Locate the cell with the specified text and output its (x, y) center coordinate. 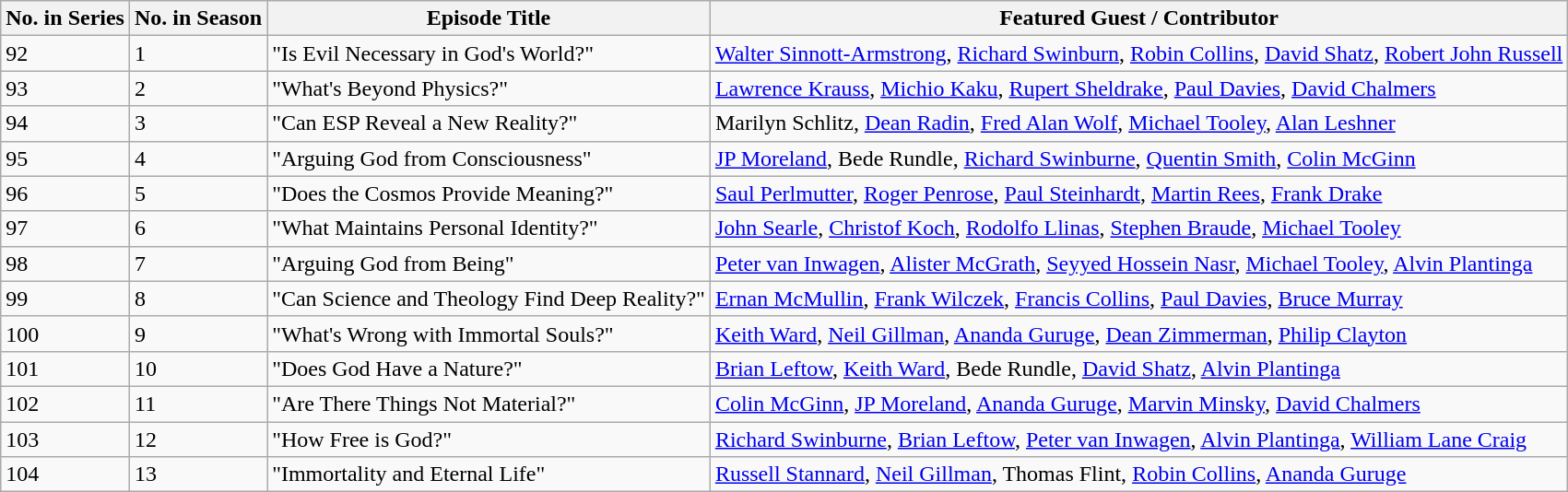
"Arguing God from Being" (489, 264)
"Can Science and Theology Find Deep Reality?" (489, 299)
95 (65, 158)
2 (197, 88)
JP Moreland, Bede Rundle, Richard Swinburne, Quentin Smith, Colin McGinn (1138, 158)
3 (197, 123)
12 (197, 439)
103 (65, 439)
Walter Sinnott-Armstrong, Richard Swinburn, Robin Collins, David Shatz, Robert John Russell (1138, 53)
13 (197, 474)
Lawrence Krauss, Michio Kaku, Rupert Sheldrake, Paul Davies, David Chalmers (1138, 88)
Episode Title (489, 18)
Peter van Inwagen, Alister McGrath, Seyyed Hossein Nasr, Michael Tooley, Alvin Plantinga (1138, 264)
93 (65, 88)
98 (65, 264)
101 (65, 369)
Brian Leftow, Keith Ward, Bede Rundle, David Shatz, Alvin Plantinga (1138, 369)
"What's Beyond Physics?" (489, 88)
Colin McGinn, JP Moreland, Ananda Guruge, Marvin Minsky, David Chalmers (1138, 404)
"Immortality and Eternal Life" (489, 474)
1 (197, 53)
No. in Series (65, 18)
No. in Season (197, 18)
Saul Perlmutter, Roger Penrose, Paul Steinhardt, Martin Rees, Frank Drake (1138, 193)
99 (65, 299)
11 (197, 404)
104 (65, 474)
7 (197, 264)
Featured Guest / Contributor (1138, 18)
"How Free is God?" (489, 439)
4 (197, 158)
9 (197, 334)
94 (65, 123)
8 (197, 299)
5 (197, 193)
Keith Ward, Neil Gillman, Ananda Guruge, Dean Zimmerman, Philip Clayton (1138, 334)
102 (65, 404)
"What Maintains Personal Identity?" (489, 228)
Russell Stannard, Neil Gillman, Thomas Flint, Robin Collins, Ananda Guruge (1138, 474)
100 (65, 334)
"Does the Cosmos Provide Meaning?" (489, 193)
John Searle, Christof Koch, Rodolfo Llinas, Stephen Braude, Michael Tooley (1138, 228)
92 (65, 53)
"Arguing God from Consciousness" (489, 158)
Marilyn Schlitz, Dean Radin, Fred Alan Wolf, Michael Tooley, Alan Leshner (1138, 123)
10 (197, 369)
Richard Swinburne, Brian Leftow, Peter van Inwagen, Alvin Plantinga, William Lane Craig (1138, 439)
6 (197, 228)
"What's Wrong with Immortal Souls?" (489, 334)
"Can ESP Reveal a New Reality?" (489, 123)
"Are There Things Not Material?" (489, 404)
96 (65, 193)
97 (65, 228)
Ernan McMullin, Frank Wilczek, Francis Collins, Paul Davies, Bruce Murray (1138, 299)
"Does God Have a Nature?" (489, 369)
"Is Evil Necessary in God's World?" (489, 53)
